For the text-containing cell, return its midpoint in (X, Y) coordinate format. 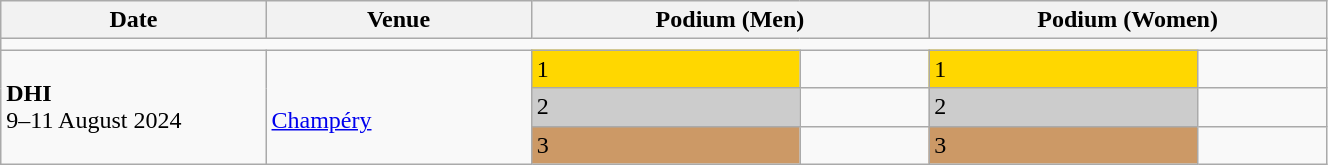
Date (134, 20)
Podium (Men) (730, 20)
Podium (Women) (1128, 20)
Champéry (398, 107)
DHI 9–11 August 2024 (134, 107)
Venue (398, 20)
